Determine the (x, y) coordinate at the center of the cell enclosing the given text.  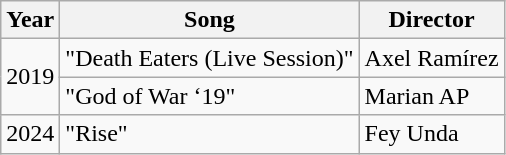
Axel Ramírez (432, 58)
2024 (30, 134)
"Death Eaters (Live Session)" (210, 58)
"God of War ‘19" (210, 96)
Director (432, 20)
Marian AP (432, 96)
2019 (30, 77)
Year (30, 20)
Fey Unda (432, 134)
Song (210, 20)
"Rise" (210, 134)
